Determine the (x, y) coordinate at the center of the cell enclosing the given text.  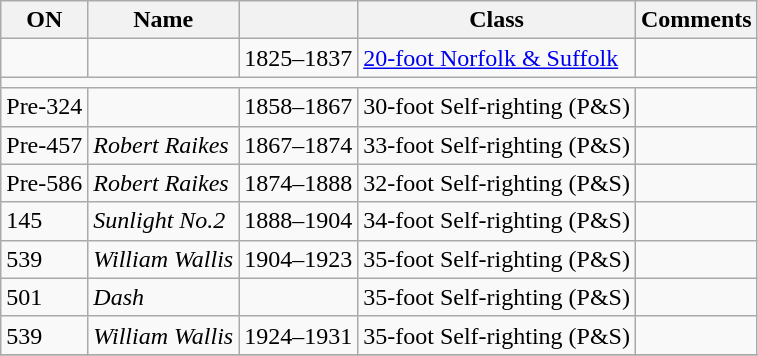
Sunlight No.2 (164, 221)
1924–1931 (298, 335)
34-foot Self-righting (P&S) (497, 221)
1825–1837 (298, 58)
1888–1904 (298, 221)
32-foot Self-righting (P&S) (497, 183)
30-foot Self-righting (P&S) (497, 107)
Comments (696, 20)
Pre-586 (44, 183)
ON (44, 20)
1904–1923 (298, 259)
1867–1874 (298, 145)
Class (497, 20)
Name (164, 20)
Dash (164, 297)
Pre-457 (44, 145)
Pre-324 (44, 107)
1874–1888 (298, 183)
501 (44, 297)
33-foot Self-righting (P&S) (497, 145)
1858–1867 (298, 107)
20-foot Norfolk & Suffolk (497, 58)
145 (44, 221)
